For the text-containing cell, return its midpoint in (X, Y) coordinate format. 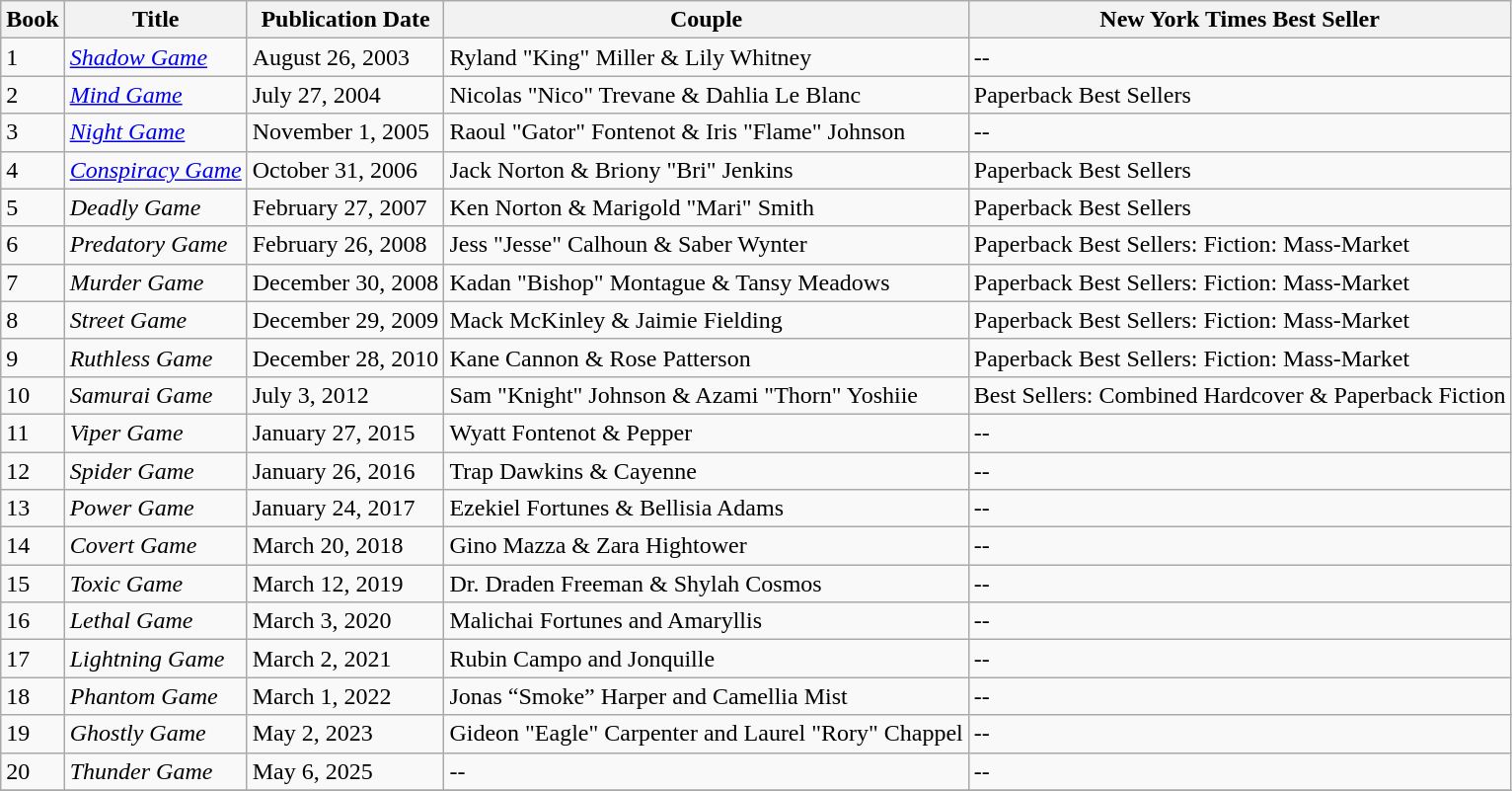
Dr. Draden Freeman & Shylah Cosmos (707, 584)
10 (33, 395)
March 20, 2018 (345, 546)
Phantom Game (156, 696)
July 3, 2012 (345, 395)
Toxic Game (156, 584)
Street Game (156, 320)
New York Times Best Seller (1240, 20)
Lethal Game (156, 621)
Couple (707, 20)
1 (33, 57)
6 (33, 245)
15 (33, 584)
12 (33, 471)
13 (33, 509)
14 (33, 546)
October 31, 2006 (345, 170)
Conspiracy Game (156, 170)
19 (33, 734)
Jonas “Smoke” Harper and Camellia Mist (707, 696)
February 26, 2008 (345, 245)
Night Game (156, 132)
Nicolas "Nico" Trevane & Dahlia Le Blanc (707, 95)
Ken Norton & Marigold "Mari" Smith (707, 207)
December 29, 2009 (345, 320)
Deadly Game (156, 207)
Covert Game (156, 546)
Ryland "King" Miller & Lily Whitney (707, 57)
Jack Norton & Briony "Bri" Jenkins (707, 170)
4 (33, 170)
December 28, 2010 (345, 357)
Thunder Game (156, 771)
9 (33, 357)
March 2, 2021 (345, 659)
Best Sellers: Combined Hardcover & Paperback Fiction (1240, 395)
Kane Cannon & Rose Patterson (707, 357)
Book (33, 20)
Gino Mazza & Zara Hightower (707, 546)
Jess "Jesse" Calhoun & Saber Wynter (707, 245)
Trap Dawkins & Cayenne (707, 471)
May 6, 2025 (345, 771)
Spider Game (156, 471)
February 27, 2007 (345, 207)
July 27, 2004 (345, 95)
Ruthless Game (156, 357)
Sam "Knight" Johnson & Azami "Thorn" Yoshiie (707, 395)
Gideon "Eagle" Carpenter and Laurel "Rory" Chappel (707, 734)
8 (33, 320)
Ezekiel Fortunes & Bellisia Adams (707, 509)
January 24, 2017 (345, 509)
Kadan "Bishop" Montague & Tansy Meadows (707, 282)
5 (33, 207)
August 26, 2003 (345, 57)
Murder Game (156, 282)
2 (33, 95)
Rubin Campo and Jonquille (707, 659)
Power Game (156, 509)
Malichai Fortunes and Amaryllis (707, 621)
Raoul "Gator" Fontenot & Iris "Flame" Johnson (707, 132)
March 1, 2022 (345, 696)
May 2, 2023 (345, 734)
Ghostly Game (156, 734)
Predatory Game (156, 245)
Shadow Game (156, 57)
17 (33, 659)
20 (33, 771)
March 3, 2020 (345, 621)
18 (33, 696)
March 12, 2019 (345, 584)
December 30, 2008 (345, 282)
Viper Game (156, 433)
7 (33, 282)
January 27, 2015 (345, 433)
Mind Game (156, 95)
11 (33, 433)
Title (156, 20)
Samurai Game (156, 395)
November 1, 2005 (345, 132)
January 26, 2016 (345, 471)
Publication Date (345, 20)
Wyatt Fontenot & Pepper (707, 433)
Lightning Game (156, 659)
16 (33, 621)
Mack McKinley & Jaimie Fielding (707, 320)
3 (33, 132)
